Pinpoint the cell where the given text exists, returning its [x, y] midpoint coordinate. 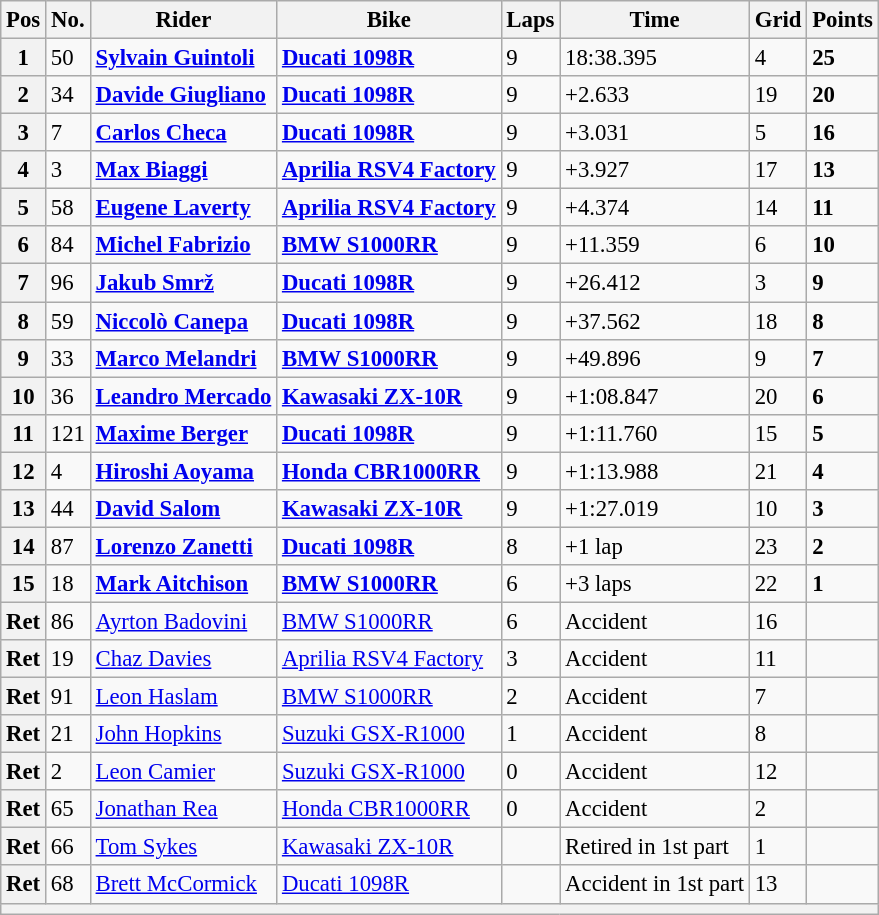
65 [68, 809]
+1:11.760 [655, 433]
Lorenzo Zanetti [183, 546]
+3.031 [655, 133]
Davide Giugliano [183, 95]
Sylvain Guintoli [183, 58]
+37.562 [655, 321]
+1 lap [655, 546]
17 [778, 170]
Ayrton Badovini [183, 621]
Brett McCormick [183, 885]
25 [842, 58]
+4.374 [655, 208]
Max Biaggi [183, 170]
David Salom [183, 509]
+2.633 [655, 95]
Carlos Checa [183, 133]
44 [68, 509]
Time [655, 20]
50 [68, 58]
Jonathan Rea [183, 809]
+11.359 [655, 245]
Accident in 1st part [655, 885]
23 [778, 546]
22 [778, 584]
59 [68, 321]
+26.412 [655, 283]
Pos [24, 20]
33 [68, 358]
84 [68, 245]
36 [68, 396]
18:38.395 [655, 58]
Grid [778, 20]
No. [68, 20]
Bike [389, 20]
66 [68, 847]
+3.927 [655, 170]
Leandro Mercado [183, 396]
Maxime Berger [183, 433]
Points [842, 20]
+1:08.847 [655, 396]
Tom Sykes [183, 847]
Michel Fabrizio [183, 245]
121 [68, 433]
+1:27.019 [655, 509]
Chaz Davies [183, 659]
34 [68, 95]
Laps [530, 20]
Mark Aitchison [183, 584]
86 [68, 621]
Leon Haslam [183, 697]
Rider [183, 20]
Niccolò Canepa [183, 321]
Jakub Smrž [183, 283]
96 [68, 283]
Retired in 1st part [655, 847]
John Hopkins [183, 734]
68 [68, 885]
Eugene Laverty [183, 208]
87 [68, 546]
+3 laps [655, 584]
Leon Camier [183, 772]
Marco Melandri [183, 358]
+49.896 [655, 358]
58 [68, 208]
91 [68, 697]
+1:13.988 [655, 471]
Hiroshi Aoyama [183, 471]
